Identify which cell holds the provided text, then report its [X, Y] central coordinate. 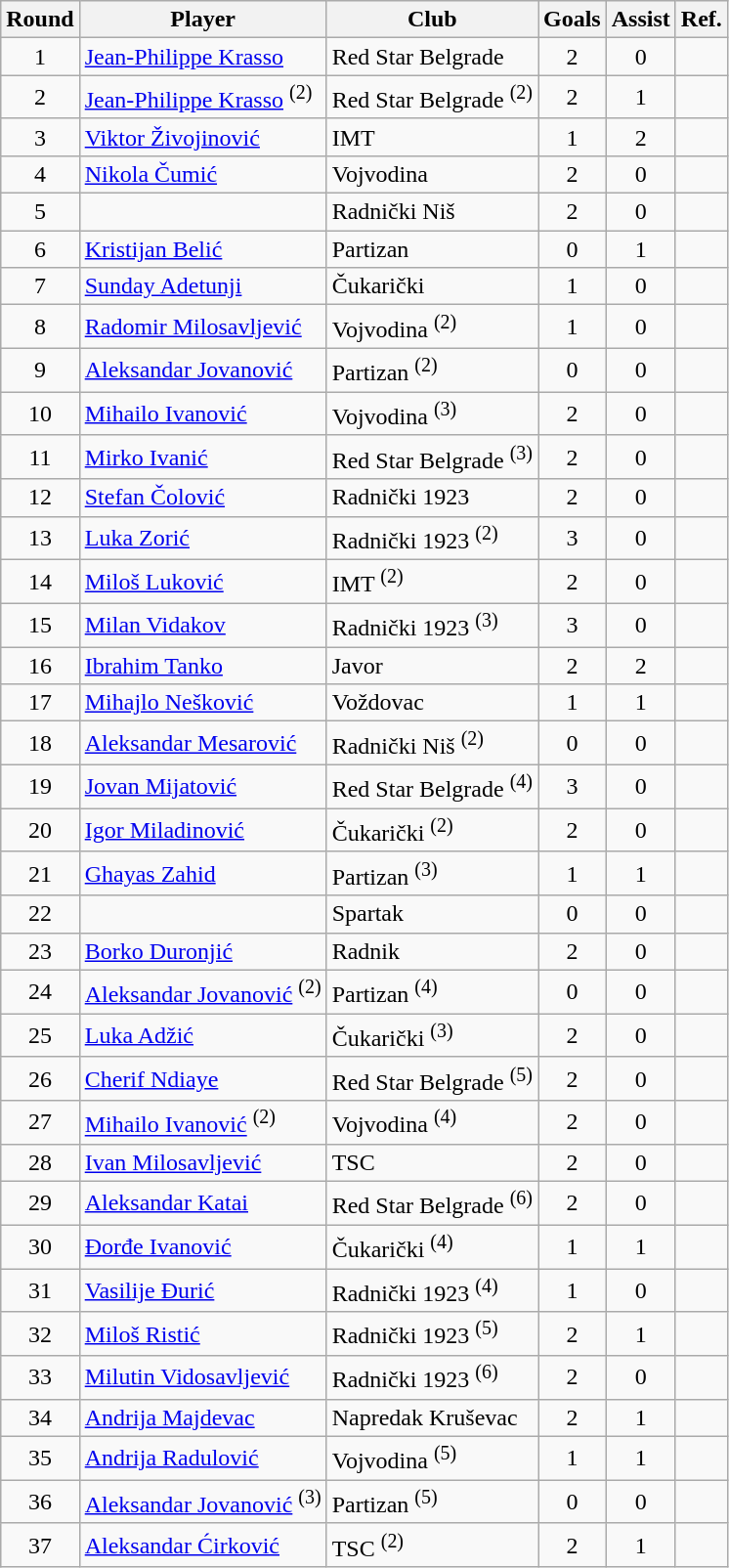
37 [40, 1545]
Partizan (4) [432, 991]
IMT (2) [432, 583]
Radomir Milosavljević [203, 327]
Luka Zorić [203, 538]
Aleksandar Mesarović [203, 743]
Igor Miladinović [203, 831]
29 [40, 1202]
Đorđe Ivanović [203, 1247]
Viktor Živojinović [203, 137]
21 [40, 874]
Javor [432, 666]
Mirko Ivanić [203, 457]
Aleksandar Ćirković [203, 1545]
Vasilije Đurić [203, 1290]
4 [40, 174]
Aleksandar Jovanović (3) [203, 1502]
Round [40, 20]
Spartak [432, 914]
Čukarički (2) [432, 831]
Red Star Belgrade (6) [432, 1202]
24 [40, 991]
20 [40, 831]
Sunday Adetunji [203, 286]
Miloš Ristić [203, 1333]
Red Star Belgrade [432, 57]
32 [40, 1333]
34 [40, 1417]
15 [40, 626]
11 [40, 457]
Ibrahim Tanko [203, 666]
27 [40, 1122]
Miloš Luković [203, 583]
Mihajlo Nešković [203, 703]
Nikola Čumić [203, 174]
Jovan Mijatović [203, 786]
33 [40, 1378]
Partizan (5) [432, 1502]
Čukarički [432, 286]
Goals [572, 20]
Ref. [702, 20]
30 [40, 1247]
Aleksandar Jovanović (2) [203, 991]
Čukarički (4) [432, 1247]
Milan Vidakov [203, 626]
Mihailo Ivanović [203, 414]
Partizan (2) [432, 370]
IMT [432, 137]
Vojvodina (2) [432, 327]
Radnički Niš [432, 212]
Radnički 1923 (5) [432, 1333]
9 [40, 370]
28 [40, 1162]
Ghayas Zahid [203, 874]
Assist [641, 20]
Radnički Niš (2) [432, 743]
8 [40, 327]
Radnički 1923 (2) [432, 538]
Vojvodina (3) [432, 414]
Club [432, 20]
Red Star Belgrade (5) [432, 1079]
17 [40, 703]
Aleksandar Katai [203, 1202]
14 [40, 583]
Cherif Ndiaye [203, 1079]
7 [40, 286]
Radnički 1923 [432, 498]
23 [40, 951]
TSC (2) [432, 1545]
36 [40, 1502]
18 [40, 743]
Stefan Čolović [203, 498]
31 [40, 1290]
Čukarički (3) [432, 1036]
Radnički 1923 (4) [432, 1290]
13 [40, 538]
Luka Adžić [203, 1036]
19 [40, 786]
Partizan (3) [432, 874]
22 [40, 914]
Mihailo Ivanović (2) [203, 1122]
6 [40, 249]
Vojvodina (4) [432, 1122]
Voždovac [432, 703]
10 [40, 414]
Radnik [432, 951]
26 [40, 1079]
Radnički 1923 (6) [432, 1378]
Andrija Majdevac [203, 1417]
Player [203, 20]
Red Star Belgrade (3) [432, 457]
Jean-Philippe Krasso (2) [203, 98]
Ivan Milosavljević [203, 1162]
12 [40, 498]
5 [40, 212]
Kristijan Belić [203, 249]
Red Star Belgrade (2) [432, 98]
35 [40, 1459]
Partizan [432, 249]
Aleksandar Jovanović [203, 370]
Borko Duronjić [203, 951]
Red Star Belgrade (4) [432, 786]
Vojvodina (5) [432, 1459]
Jean-Philippe Krasso [203, 57]
Andrija Radulović [203, 1459]
Milutin Vidosavljević [203, 1378]
Radnički 1923 (3) [432, 626]
Vojvodina [432, 174]
25 [40, 1036]
16 [40, 666]
Napredak Kruševac [432, 1417]
TSC [432, 1162]
